Provide the (x, y) coordinate of the cell's center where the given text is located.  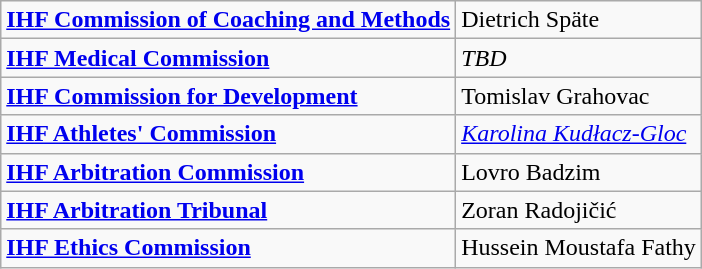
TBD (579, 58)
IHF Ethics Commission (228, 248)
Karolina Kudłacz-Gloc (579, 134)
Hussein Moustafa Fathy (579, 248)
Zoran Radojičić (579, 210)
Dietrich Späte (579, 20)
IHF Commission for Development (228, 96)
Tomislav Grahovac (579, 96)
IHF Arbitration Commission (228, 172)
IHF Athletes' Commission (228, 134)
IHF Medical Commission (228, 58)
Lovro Badzim (579, 172)
IHF Commission of Coaching and Methods (228, 20)
IHF Arbitration Tribunal (228, 210)
